Return the (x, y) coordinate for the center point of the cell that contains the specified text.  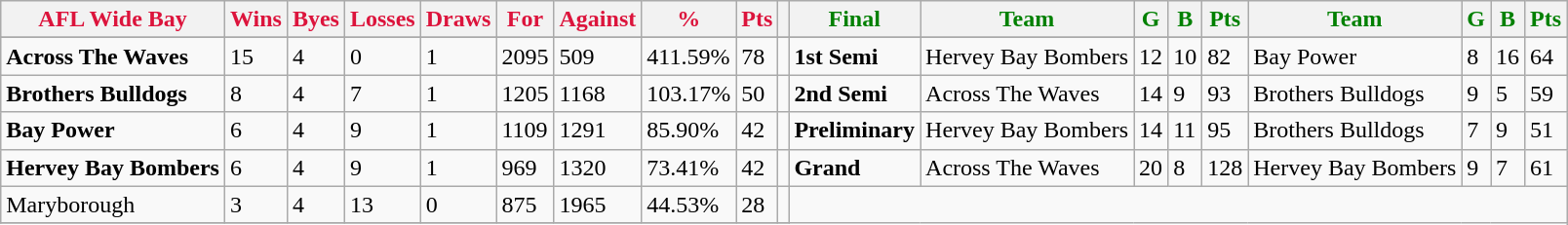
1291 (598, 131)
Against (598, 19)
128 (1225, 168)
1965 (598, 205)
509 (598, 56)
10 (1186, 56)
1109 (525, 131)
61 (1547, 168)
12 (1151, 56)
85.90% (688, 131)
28 (757, 205)
59 (1547, 94)
2nd Semi (854, 94)
1st Semi (854, 56)
78 (757, 56)
73.41% (688, 168)
875 (525, 205)
% (688, 19)
Preliminary (854, 131)
2095 (525, 56)
1168 (598, 94)
51 (1547, 131)
Grand (854, 168)
11 (1186, 131)
Draws (458, 19)
5 (1508, 94)
Maryborough (113, 205)
13 (382, 205)
For (525, 19)
411.59% (688, 56)
82 (1225, 56)
3 (255, 205)
20 (1151, 168)
103.17% (688, 94)
44.53% (688, 205)
95 (1225, 131)
969 (525, 168)
Wins (255, 19)
Byes (316, 19)
50 (757, 94)
93 (1225, 94)
Losses (382, 19)
16 (1508, 56)
AFL Wide Bay (113, 19)
1320 (598, 168)
64 (1547, 56)
Final (854, 19)
15 (255, 56)
1205 (525, 94)
